Identify which cell holds the provided text, then report its [x, y] central coordinate. 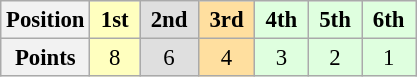
6th [389, 20]
4th [282, 20]
6 [170, 58]
5th [335, 20]
1 [389, 58]
Position [46, 20]
1st [115, 20]
4 [226, 58]
2 [335, 58]
8 [115, 58]
Points [46, 58]
3rd [226, 20]
2nd [170, 20]
3 [282, 58]
